Locate the cell with the specified text and output its (x, y) center coordinate. 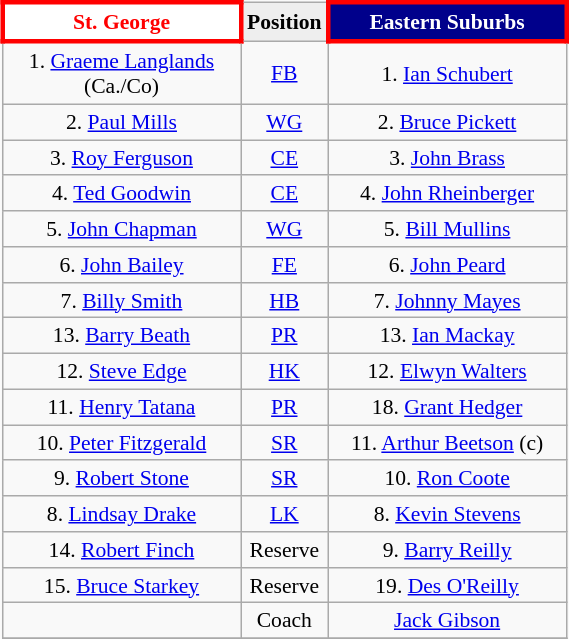
FB (284, 72)
14. Robert Finch (121, 550)
Jack Gibson (447, 621)
18. Grant Hedger (447, 407)
5. Bill Mullins (447, 229)
1. Ian Schubert (447, 72)
8. Lindsay Drake (121, 514)
9. Robert Stone (121, 478)
4. Ted Goodwin (121, 193)
LK (284, 514)
3. Roy Ferguson (121, 158)
Eastern Suburbs (447, 22)
13. Ian Mackay (447, 336)
11. Arthur Beetson (c) (447, 443)
12. Steve Edge (121, 371)
FE (284, 265)
15. Bruce Starkey (121, 585)
2. Paul Mills (121, 122)
HK (284, 371)
8. Kevin Stevens (447, 514)
10. Peter Fitzgerald (121, 443)
1. Graeme Langlands (Ca./Co) (121, 72)
St. George (121, 22)
11. Henry Tatana (121, 407)
7. Billy Smith (121, 300)
5. John Chapman (121, 229)
19. Des O'Reilly (447, 585)
12. Elwyn Walters (447, 371)
10. Ron Coote (447, 478)
Coach (284, 621)
HB (284, 300)
2. Bruce Pickett (447, 122)
7. Johnny Mayes (447, 300)
9. Barry Reilly (447, 550)
6. John Peard (447, 265)
13. Barry Beath (121, 336)
3. John Brass (447, 158)
6. John Bailey (121, 265)
Position (284, 22)
4. John Rheinberger (447, 193)
